From the cell containing the given text, extract its center point as [X, Y] coordinate. 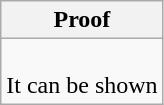
It can be shown [82, 72]
Proof [82, 20]
